Capture the cell that displays the provided text and extract its [X, Y] central coordinate. 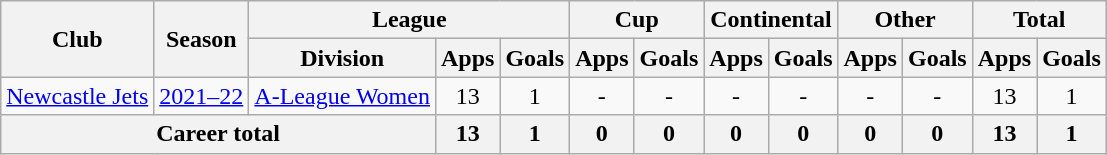
Continental [771, 20]
2021–22 [202, 96]
Club [78, 39]
Division [342, 58]
League [410, 20]
Newcastle Jets [78, 96]
Season [202, 39]
Total [1039, 20]
A-League Women [342, 96]
Other [905, 20]
Career total [218, 134]
Cup [637, 20]
